Output the [X, Y] coordinate of the center of the cell containing the given text.  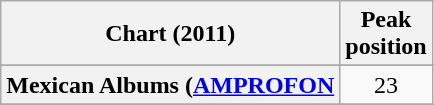
Peakposition [386, 34]
Chart (2011) [170, 34]
23 [386, 85]
Mexican Albums (AMPROFON [170, 85]
